Return [X, Y] of the center of cell containing provided text 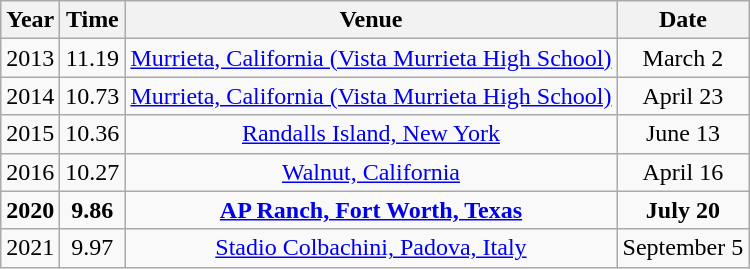
Time [92, 20]
10.36 [92, 134]
2014 [30, 96]
April 23 [683, 96]
10.27 [92, 172]
June 13 [683, 134]
10.73 [92, 96]
2013 [30, 58]
Date [683, 20]
July 20 [683, 210]
AP Ranch, Fort Worth, Texas [371, 210]
Stadio Colbachini, Padova, Italy [371, 248]
9.86 [92, 210]
2020 [30, 210]
Year [30, 20]
2016 [30, 172]
Walnut, California [371, 172]
2015 [30, 134]
April 16 [683, 172]
2021 [30, 248]
September 5 [683, 248]
9.97 [92, 248]
Randalls Island, New York [371, 134]
11.19 [92, 58]
March 2 [683, 58]
Venue [371, 20]
